Detect which cell encompasses the target text, then output its [x, y] center coordinate. 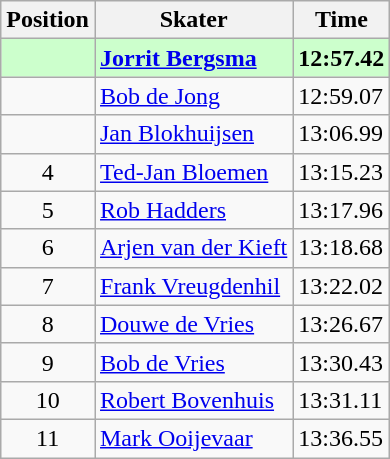
5 [48, 210]
6 [48, 248]
Rob Hadders [193, 210]
13:18.68 [342, 248]
Position [48, 20]
13:17.96 [342, 210]
13:06.99 [342, 134]
8 [48, 324]
12:59.07 [342, 96]
Robert Bovenhuis [193, 400]
13:15.23 [342, 172]
Frank Vreugdenhil [193, 286]
13:26.67 [342, 324]
Ted-Jan Bloemen [193, 172]
Bob de Jong [193, 96]
Jorrit Bergsma [193, 58]
Mark Ooijevaar [193, 438]
12:57.42 [342, 58]
13:30.43 [342, 362]
Jan Blokhuijsen [193, 134]
Skater [193, 20]
13:36.55 [342, 438]
Douwe de Vries [193, 324]
Arjen van der Kieft [193, 248]
Bob de Vries [193, 362]
9 [48, 362]
13:22.02 [342, 286]
7 [48, 286]
11 [48, 438]
10 [48, 400]
Time [342, 20]
13:31.11 [342, 400]
4 [48, 172]
